Find where the given text appears and provide that cell's center as [x, y] coordinate. 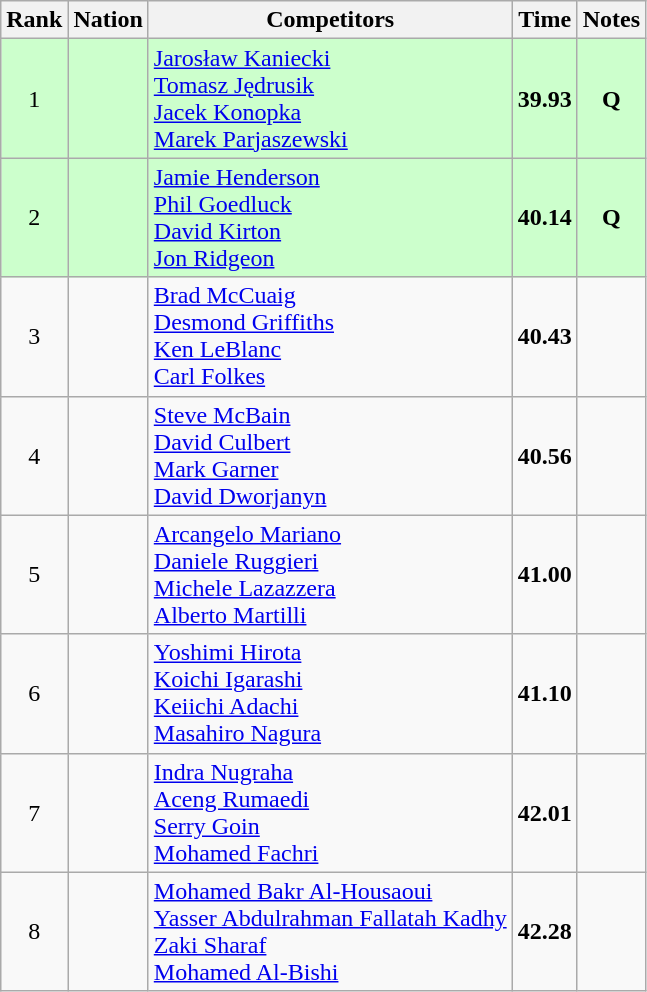
40.43 [544, 336]
Mohamed Bakr Al-HousaouiYasser Abdulrahman Fallatah KadhyZaki SharafMohamed Al-Bishi [330, 932]
6 [34, 694]
2 [34, 218]
7 [34, 812]
Jamie HendersonPhil GoedluckDavid KirtonJon Ridgeon [330, 218]
Yoshimi HirotaKoichi IgarashiKeiichi AdachiMasahiro Nagura [330, 694]
5 [34, 574]
41.00 [544, 574]
Nation [108, 20]
40.14 [544, 218]
Brad McCuaigDesmond GriffithsKen LeBlancCarl Folkes [330, 336]
42.28 [544, 932]
Indra NugrahaAceng RumaediSerry GoinMohamed Fachri [330, 812]
Arcangelo MarianoDaniele RuggieriMichele LazazzeraAlberto Martilli [330, 574]
Competitors [330, 20]
Time [544, 20]
3 [34, 336]
Rank [34, 20]
Jarosław KanieckiTomasz JędrusikJacek KonopkaMarek Parjaszewski [330, 98]
42.01 [544, 812]
8 [34, 932]
39.93 [544, 98]
4 [34, 456]
40.56 [544, 456]
1 [34, 98]
41.10 [544, 694]
Steve McBainDavid CulbertMark GarnerDavid Dworjanyn [330, 456]
Notes [611, 20]
